Scan for the cell matching the given text and deliver its (X, Y) coordinate at center. 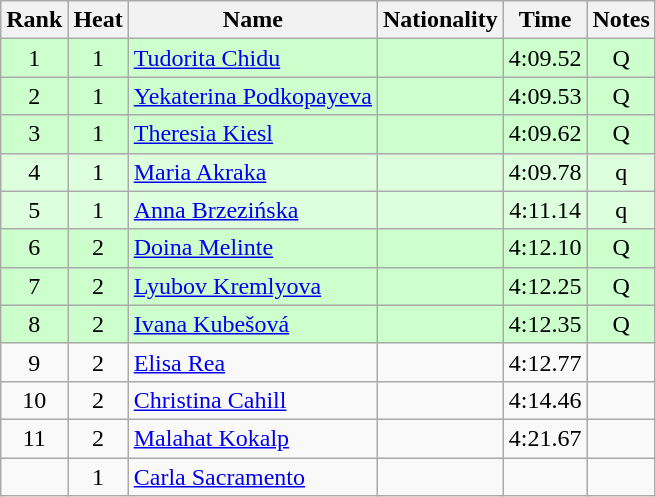
4:11.14 (545, 210)
7 (34, 286)
Name (252, 20)
Ivana Kubešová (252, 324)
4:12.25 (545, 286)
4:12.77 (545, 362)
11 (34, 438)
Rank (34, 20)
5 (34, 210)
4:09.78 (545, 172)
4:09.53 (545, 96)
Theresia Kiesl (252, 134)
Christina Cahill (252, 400)
Malahat Kokalp (252, 438)
4:12.10 (545, 248)
Nationality (440, 20)
10 (34, 400)
8 (34, 324)
9 (34, 362)
4:09.62 (545, 134)
Time (545, 20)
4:09.52 (545, 58)
Yekaterina Podkopayeva (252, 96)
Tudorita Chidu (252, 58)
Notes (621, 20)
4 (34, 172)
Maria Akraka (252, 172)
Elisa Rea (252, 362)
6 (34, 248)
Lyubov Kremlyova (252, 286)
Anna Brzezińska (252, 210)
4:14.46 (545, 400)
Heat (98, 20)
Doina Melinte (252, 248)
4:12.35 (545, 324)
4:21.67 (545, 438)
Carla Sacramento (252, 477)
3 (34, 134)
